Identify which cell holds the provided text, then report its (x, y) central coordinate. 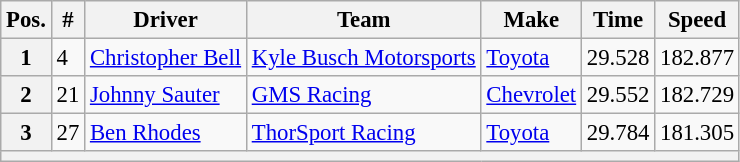
# (68, 20)
182.729 (698, 95)
27 (68, 133)
182.877 (698, 58)
Chevrolet (531, 95)
Make (531, 20)
Christopher Bell (166, 58)
29.528 (618, 58)
Time (618, 20)
3 (26, 133)
29.552 (618, 95)
Kyle Busch Motorsports (364, 58)
1 (26, 58)
181.305 (698, 133)
Team (364, 20)
4 (68, 58)
Speed (698, 20)
2 (26, 95)
ThorSport Racing (364, 133)
Driver (166, 20)
GMS Racing (364, 95)
Johnny Sauter (166, 95)
Pos. (26, 20)
29.784 (618, 133)
21 (68, 95)
Ben Rhodes (166, 133)
